Pinpoint the cell where the given text exists, returning its [X, Y] midpoint coordinate. 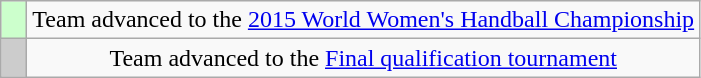
Team advanced to the Final qualification tournament [364, 58]
Team advanced to the 2015 World Women's Handball Championship [364, 20]
